For the text-containing cell, return its midpoint in (X, Y) coordinate format. 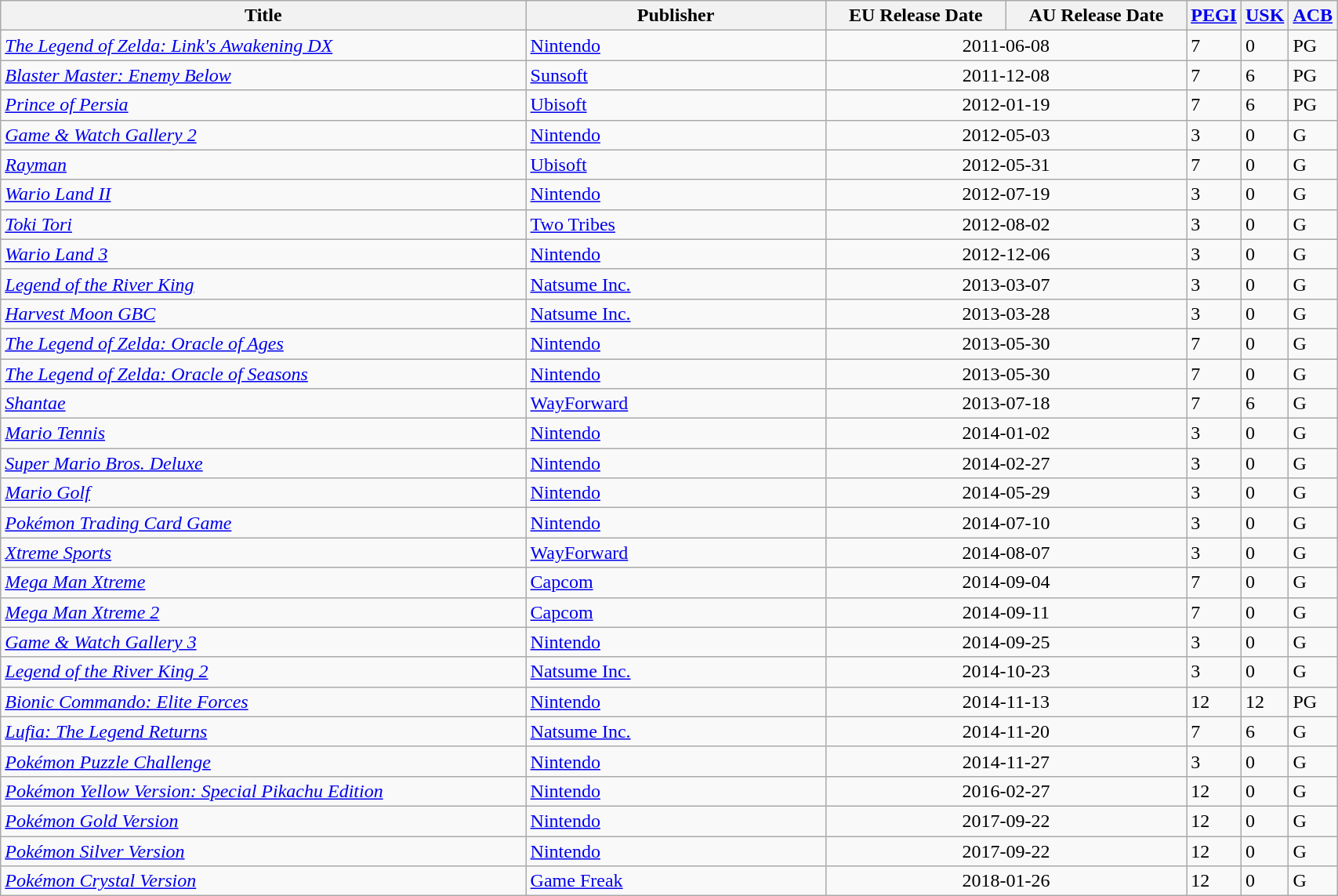
Harvest Moon GBC (263, 314)
Wario Land II (263, 194)
Pokémon Gold Version (263, 821)
Game Freak (676, 881)
2011-06-08 (1006, 45)
2011-12-08 (1006, 75)
2012-08-02 (1006, 224)
Blaster Master: Enemy Below (263, 75)
PEGI (1214, 16)
Wario Land 3 (263, 254)
Pokémon Puzzle Challenge (263, 761)
2014-05-29 (1006, 493)
USK (1264, 16)
ACB (1313, 16)
2014-09-25 (1006, 642)
Sunsoft (676, 75)
Bionic Commando: Elite Forces (263, 702)
2014-11-27 (1006, 761)
2016-02-27 (1006, 791)
Pokémon Crystal Version (263, 881)
Pokémon Yellow Version: Special Pikachu Edition (263, 791)
2014-09-04 (1006, 582)
2013-03-28 (1006, 314)
2014-09-11 (1006, 612)
2012-05-03 (1006, 135)
2012-07-19 (1006, 194)
2014-01-02 (1006, 433)
Toki Tori (263, 224)
2012-05-31 (1006, 165)
EU Release Date (916, 16)
Mega Man Xtreme (263, 582)
2013-03-07 (1006, 284)
Lufia: The Legend Returns (263, 731)
Shantae (263, 404)
Prince of Persia (263, 105)
2014-11-13 (1006, 702)
2014-10-23 (1006, 672)
Game & Watch Gallery 2 (263, 135)
Two Tribes (676, 224)
Legend of the River King (263, 284)
Mario Tennis (263, 433)
Pokémon Silver Version (263, 851)
Super Mario Bros. Deluxe (263, 463)
Game & Watch Gallery 3 (263, 642)
The Legend of Zelda: Oracle of Ages (263, 343)
Rayman (263, 165)
2014-11-20 (1006, 731)
Mario Golf (263, 493)
Mega Man Xtreme 2 (263, 612)
The Legend of Zelda: Link's Awakening DX (263, 45)
The Legend of Zelda: Oracle of Seasons (263, 374)
2014-02-27 (1006, 463)
2018-01-26 (1006, 881)
Publisher (676, 16)
2012-01-19 (1006, 105)
Xtreme Sports (263, 553)
2013-07-18 (1006, 404)
Legend of the River King 2 (263, 672)
2014-08-07 (1006, 553)
2014-07-10 (1006, 523)
Pokémon Trading Card Game (263, 523)
AU Release Date (1096, 16)
2012-12-06 (1006, 254)
Title (263, 16)
